Extract the (X, Y) coordinate from the center of the cell holding the provided text.  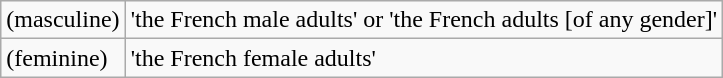
(masculine) (63, 20)
'the French female adults' (424, 58)
(feminine) (63, 58)
'the French male adults' or 'the French adults [of any gender]' (424, 20)
